Pinpoint the cell where the given text exists, returning its [X, Y] midpoint coordinate. 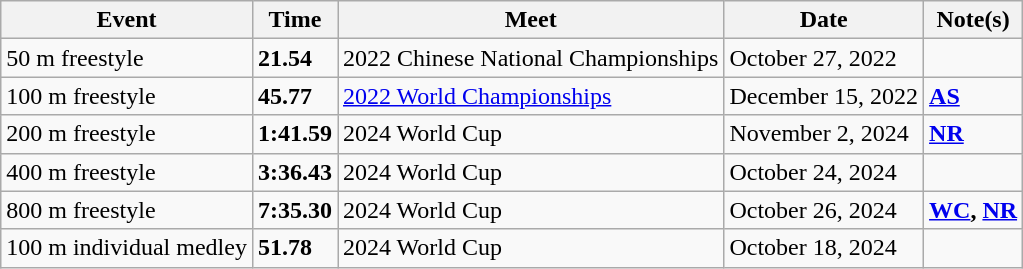
Time [294, 20]
51.78 [294, 248]
2022 Chinese National Championships [531, 58]
October 26, 2024 [824, 210]
Note(s) [974, 20]
October 27, 2022 [824, 58]
1:41.59 [294, 134]
400 m freestyle [127, 172]
December 15, 2022 [824, 96]
100 m freestyle [127, 96]
50 m freestyle [127, 58]
3:36.43 [294, 172]
800 m freestyle [127, 210]
7:35.30 [294, 210]
October 18, 2024 [824, 248]
Date [824, 20]
200 m freestyle [127, 134]
2022 World Championships [531, 96]
October 24, 2024 [824, 172]
WC, NR [974, 210]
AS [974, 96]
Meet [531, 20]
NR [974, 134]
100 m individual medley [127, 248]
21.54 [294, 58]
Event [127, 20]
November 2, 2024 [824, 134]
45.77 [294, 96]
